From the cell containing the given text, extract its center point as (X, Y) coordinate. 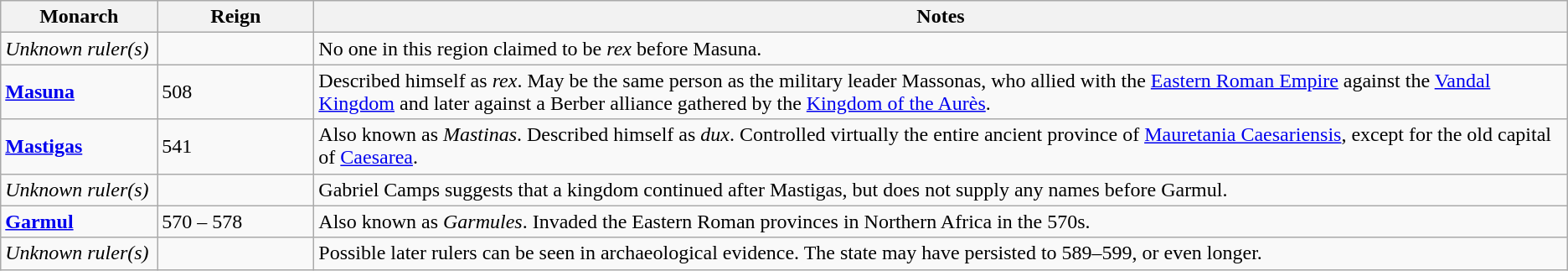
541 (236, 146)
No one in this region claimed to be rex before Masuna. (941, 49)
Also known as Garmules. Invaded the Eastern Roman provinces in Northern Africa in the 570s. (941, 221)
Monarch (79, 17)
Masuna (79, 92)
Reign (236, 17)
508 (236, 92)
Garmul (79, 221)
570 – 578 (236, 221)
Mastigas (79, 146)
Gabriel Camps suggests that a kingdom continued after Mastigas, but does not supply any names before Garmul. (941, 190)
Possible later rulers can be seen in archaeological evidence. The state may have persisted to 589–599, or even longer. (941, 253)
Notes (941, 17)
